Search for the cell housing the specified text and yield its [X, Y] center coordinate. 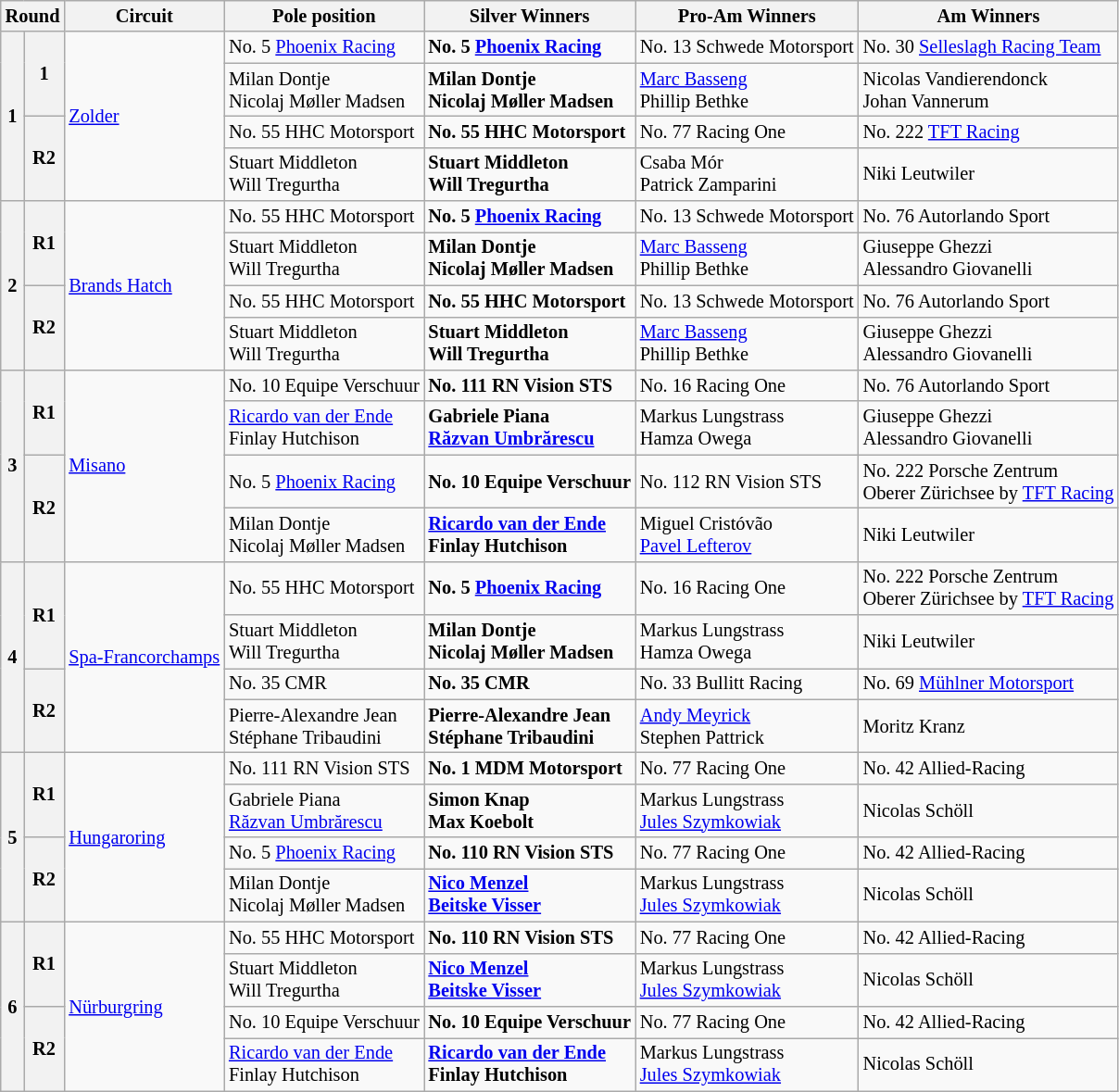
5 [13, 837]
Hungaroring [145, 837]
No. 33 Bullitt Racing [747, 684]
Nürburgring [145, 1006]
Circuit [145, 16]
2 [13, 285]
Zolder [145, 117]
Miguel Cristóvão Pavel Lefterov [747, 534]
Moritz Kranz [989, 726]
Spa-Francorchamps [145, 658]
Am Winners [989, 16]
Csaba Mór Patrick Zamparini [747, 174]
4 [13, 658]
6 [13, 1006]
Brands Hatch [145, 285]
Pro-Am Winners [747, 16]
No. 222 TFT Racing [989, 132]
Pole position [324, 16]
No. 69 Mühlner Motorsport [989, 684]
Nicolas Vandierendonck Johan Vannerum [989, 90]
No. 1 MDM Motorsport [530, 768]
Misano [145, 465]
Round [33, 16]
Simon Knap Max Koebolt [530, 810]
3 [13, 465]
No. 30 Selleslagh Racing Team [989, 47]
Andy Meyrick Stephen Pattrick [747, 726]
Silver Winners [530, 16]
No. 112 RN Vision STS [747, 482]
